Scan for the cell matching the given text and deliver its [X, Y] coordinate at center. 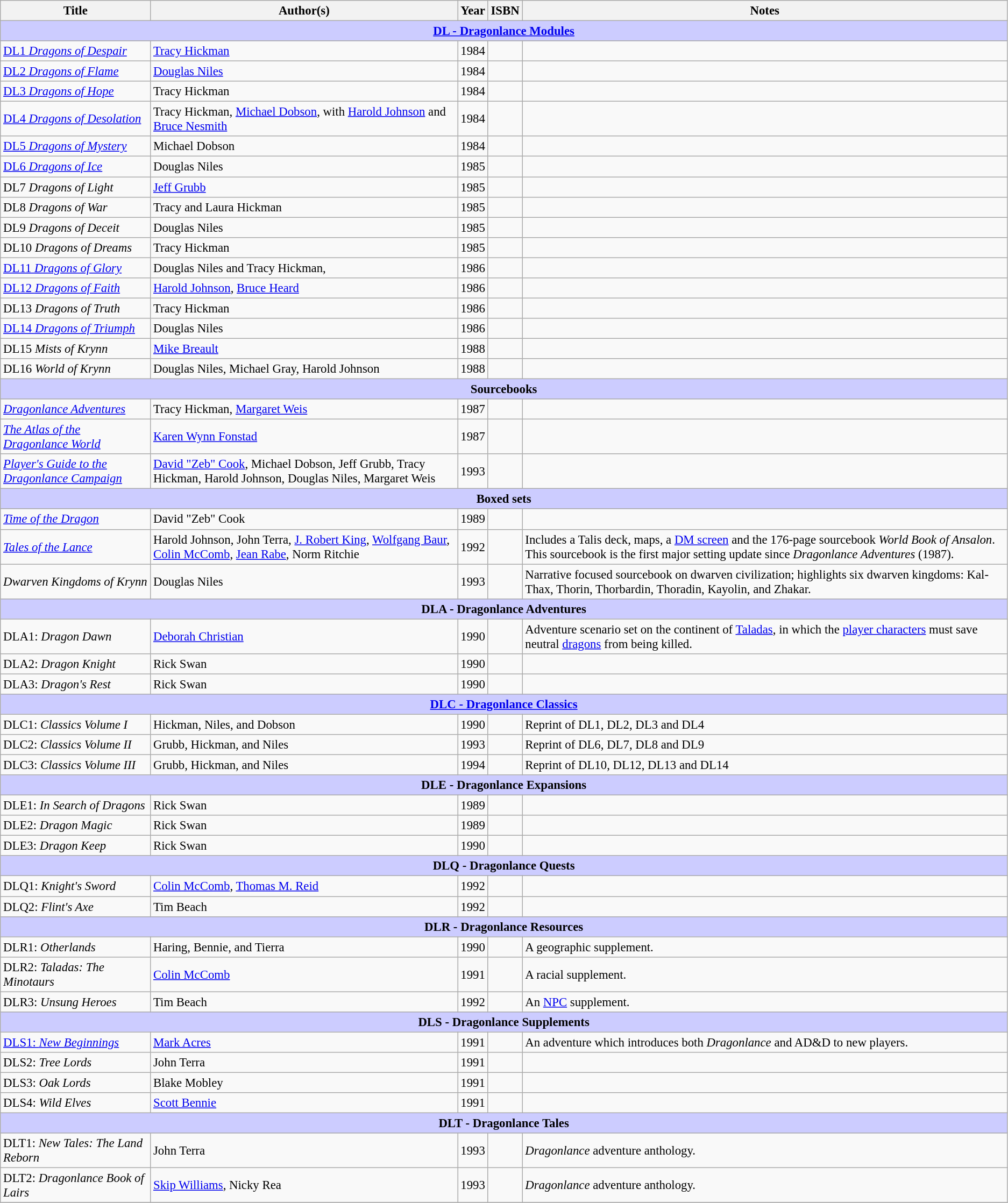
DLR - Dragonlance Resources [504, 927]
DLS4: Wild Elves [75, 1103]
DL3 Dragons of Hope [75, 91]
Narrative focused sourcebook on dwarven civilization; highlights six dwarven kingdoms: Kal-Thax, Thorin, Thorbardin, Thoradin, Kayolin, and Zhakar. [765, 582]
DLA1: Dragon Dawn [75, 637]
Tracy Hickman, Michael Dobson, with Harold Johnson and Bruce Nesmith [304, 119]
DLR1: Otherlands [75, 947]
A racial supplement. [765, 974]
Dragonlance Adventures [75, 409]
DL4 Dragons of Desolation [75, 119]
DL13 Dragons of Truth [75, 308]
DLC1: Classics Volume I [75, 724]
An NPC supplement. [765, 1002]
The Atlas of the Dragonlance World [75, 437]
DLT2: Dragonlance Book of Lairs [75, 1185]
Mike Breault [304, 348]
Year [473, 11]
DLT - Dragonlance Tales [504, 1123]
DL6 Dragons of Ice [75, 167]
Reprint of DL10, DL12, DL13 and DL14 [765, 765]
Jeff Grubb [304, 187]
DL12 Dragons of Faith [75, 288]
Tracy Hickman, Margaret Weis [304, 409]
A geographic supplement. [765, 947]
Deborah Christian [304, 637]
DLE - Dragonlance Expansions [504, 785]
DLT1: New Tales: The Land Reborn [75, 1151]
DLR3: Unsung Heroes [75, 1002]
DLQ2: Flint's Axe [75, 907]
DLQ1: Knight's Sword [75, 886]
DLS1: New Beginnings [75, 1042]
Mark Acres [304, 1042]
DL8 Dragons of War [75, 207]
DL14 Dragons of Triumph [75, 329]
Michael Dobson [304, 147]
Dwarven Kingdoms of Krynn [75, 582]
DLA3: Dragon's Rest [75, 684]
DL15 Mists of Krynn [75, 348]
Reprint of DL1, DL2, DL3 and DL4 [765, 724]
Time of the Dragon [75, 519]
DLS2: Tree Lords [75, 1063]
Author(s) [304, 11]
DL10 Dragons of Dreams [75, 247]
DLR2: Taladas: The Minotaurs [75, 974]
DL16 World of Krynn [75, 369]
Harold Johnson, Bruce Heard [304, 288]
Haring, Bennie, and Tierra [304, 947]
DLC - Dragonlance Classics [504, 704]
DLQ - Dragonlance Quests [504, 866]
DLA - Dragonlance Adventures [504, 609]
DLA2: Dragon Knight [75, 664]
David "Zeb" Cook [304, 519]
Reprint of DL6, DL7, DL8 and DL9 [765, 745]
Douglas Niles and Tracy Hickman, [304, 268]
DL9 Dragons of Deceit [75, 227]
DLE1: In Search of Dragons [75, 806]
Sourcebooks [504, 389]
DLS - Dragonlance Supplements [504, 1022]
DL11 Dragons of Glory [75, 268]
Title [75, 11]
Blake Mobley [304, 1083]
Douglas Niles, Michael Gray, Harold Johnson [304, 369]
Hickman, Niles, and Dobson [304, 724]
1994 [473, 765]
Player's Guide to the Dragonlance Campaign [75, 471]
DLE2: Dragon Magic [75, 825]
DLS3: Oak Lords [75, 1083]
Harold Johnson, John Terra, J. Robert King, Wolfgang Baur, Colin McComb, Jean Rabe, Norm Ritchie [304, 546]
Skip Williams, Nicky Rea [304, 1185]
DLE3: Dragon Keep [75, 846]
Tracy and Laura Hickman [304, 207]
Colin McComb [304, 974]
Tales of the Lance [75, 546]
Colin McComb, Thomas M. Reid [304, 886]
Scott Bennie [304, 1103]
Adventure scenario set on the continent of Taladas, in which the player characters must save neutral dragons from being killed. [765, 637]
ISBN [505, 11]
Notes [765, 11]
David "Zeb" Cook, Michael Dobson, Jeff Grubb, Tracy Hickman, Harold Johnson, Douglas Niles, Margaret Weis [304, 471]
An adventure which introduces both Dragonlance and AD&D to new players. [765, 1042]
DL1 Dragons of Despair [75, 51]
DL - Dragonlance Modules [504, 31]
DL7 Dragons of Light [75, 187]
Karen Wynn Fonstad [304, 437]
Boxed sets [504, 499]
DL2 Dragons of Flame [75, 72]
DL5 Dragons of Mystery [75, 147]
DLC3: Classics Volume III [75, 765]
DLC2: Classics Volume II [75, 745]
